From the cell containing the given text, extract its center point as [x, y] coordinate. 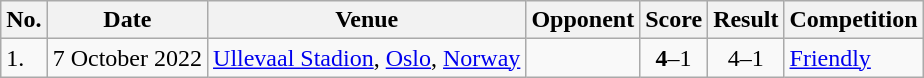
No. [24, 20]
Friendly [854, 58]
Opponent [583, 20]
Date [127, 20]
Competition [854, 20]
Ullevaal Stadion, Oslo, Norway [367, 58]
7 October 2022 [127, 58]
Venue [367, 20]
Score [674, 20]
Result [746, 20]
1. [24, 58]
